Extract the [X, Y] coordinate from the center of the cell holding the provided text.  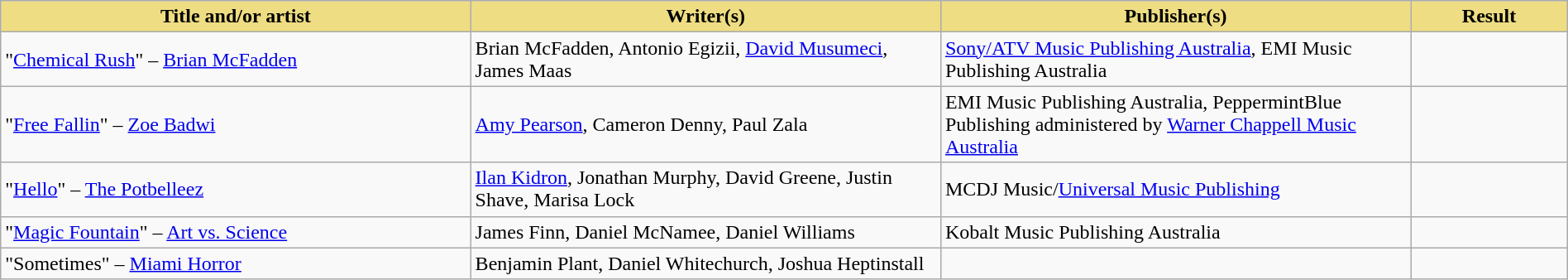
"Magic Fountain" – Art vs. Science [236, 232]
Benjamin Plant, Daniel Whitechurch, Joshua Heptinstall [705, 263]
"Free Fallin" – Zoe Badwi [236, 124]
Publisher(s) [1175, 17]
Title and/or artist [236, 17]
Brian McFadden, Antonio Egizii, David Musumeci, James Maas [705, 60]
"Chemical Rush" – Brian McFadden [236, 60]
Result [1489, 17]
Ilan Kidron, Jonathan Murphy, David Greene, Justin Shave, Marisa Lock [705, 189]
Sony/ATV Music Publishing Australia, EMI Music Publishing Australia [1175, 60]
James Finn, Daniel McNamee, Daniel Williams [705, 232]
Amy Pearson, Cameron Denny, Paul Zala [705, 124]
MCDJ Music/Universal Music Publishing [1175, 189]
"Sometimes" – Miami Horror [236, 263]
Kobalt Music Publishing Australia [1175, 232]
EMI Music Publishing Australia, PeppermintBlue Publishing administered by Warner Chappell Music Australia [1175, 124]
Writer(s) [705, 17]
"Hello" – The Potbelleez [236, 189]
